From the cell containing the given text, extract its center point as [x, y] coordinate. 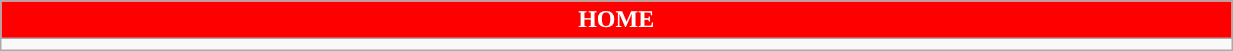
HOME [616, 20]
